Return the [X, Y] coordinate for the center point of the cell that contains the specified text.  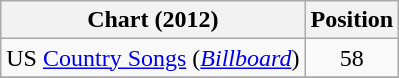
Chart (2012) [153, 20]
Position [352, 20]
US Country Songs (Billboard) [153, 58]
58 [352, 58]
